Scan for the cell matching the given text and deliver its (X, Y) coordinate at center. 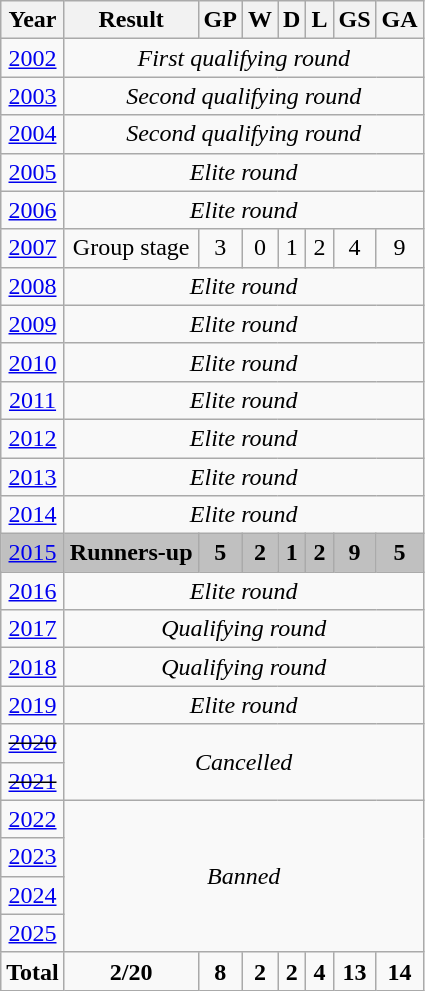
2/20 (131, 971)
Year (33, 20)
Group stage (131, 248)
2016 (33, 591)
Result (131, 20)
First qualifying round (244, 58)
2018 (33, 667)
2022 (33, 819)
2005 (33, 172)
2014 (33, 515)
2002 (33, 58)
3 (220, 248)
2023 (33, 857)
8 (220, 971)
2019 (33, 705)
D (292, 20)
2003 (33, 96)
GA (400, 20)
Banned (244, 876)
2024 (33, 895)
Runners-up (131, 553)
L (320, 20)
2017 (33, 629)
2008 (33, 286)
13 (354, 971)
2012 (33, 438)
2010 (33, 362)
GP (220, 20)
W (260, 20)
2006 (33, 210)
Cancelled (244, 762)
2021 (33, 781)
2025 (33, 933)
2007 (33, 248)
2004 (33, 134)
14 (400, 971)
2011 (33, 400)
0 (260, 248)
GS (354, 20)
Total (33, 971)
2009 (33, 324)
2015 (33, 553)
2013 (33, 477)
2020 (33, 743)
